Locate the cell with the specified text and output its [X, Y] center coordinate. 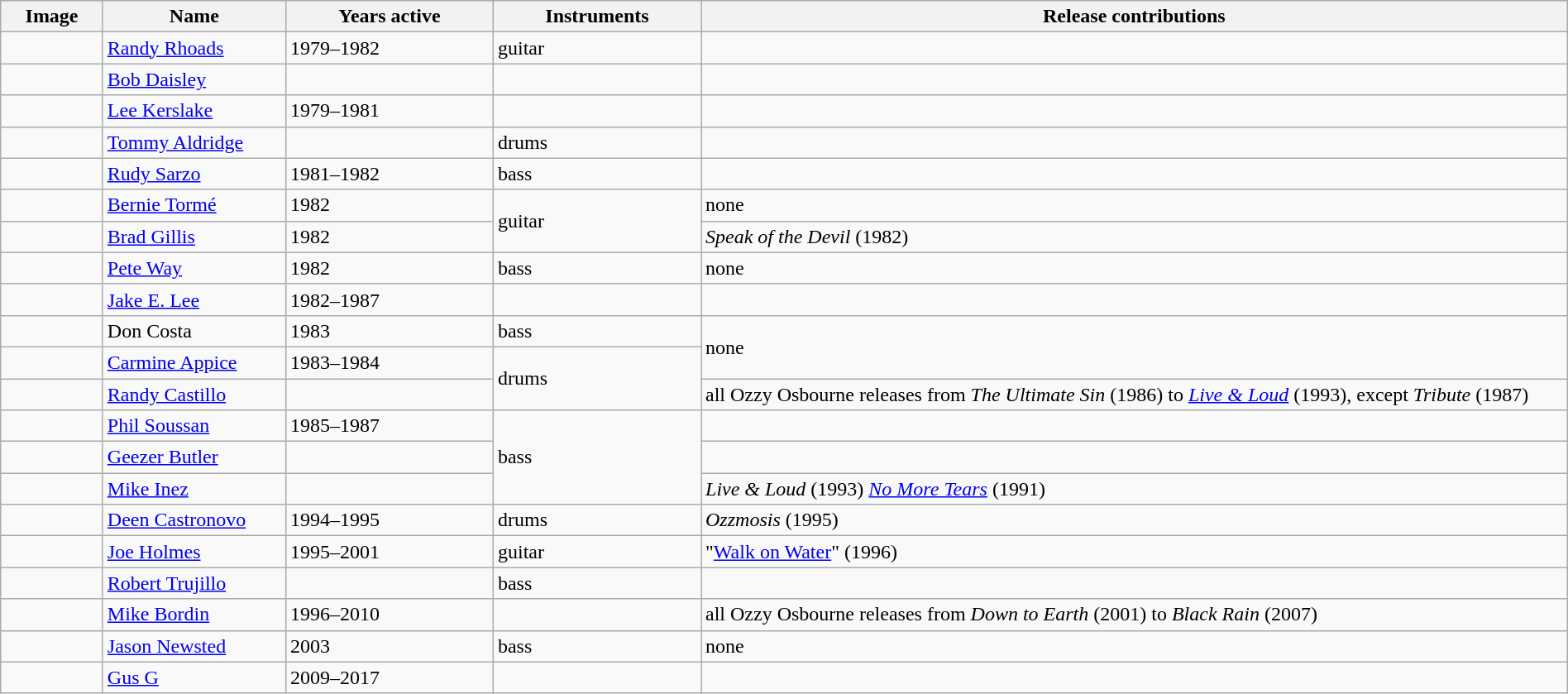
1982–1987 [389, 299]
1985–1987 [389, 426]
2003 [389, 646]
Gus G [194, 677]
Don Costa [194, 331]
Live & Loud (1993) No More Tears (1991) [1135, 489]
all Ozzy Osbourne releases from Down to Earth (2001) to Black Rain (2007) [1135, 615]
1981–1982 [389, 174]
Ozzmosis (1995) [1135, 520]
Randy Castillo [194, 395]
Years active [389, 17]
Image [52, 17]
Jason Newsted [194, 646]
Tommy Aldridge [194, 142]
Lee Kerslake [194, 111]
Rudy Sarzo [194, 174]
Speak of the Devil (1982) [1135, 237]
Pete Way [194, 268]
Release contributions [1135, 17]
Instruments [597, 17]
1979–1981 [389, 111]
Jake E. Lee [194, 299]
1983–1984 [389, 362]
Carmine Appice [194, 362]
Bernie Tormé [194, 205]
1995–2001 [389, 552]
"Walk on Water" (1996) [1135, 552]
Deen Castronovo [194, 520]
Robert Trujillo [194, 583]
2009–2017 [389, 677]
Mike Bordin [194, 615]
Brad Gillis [194, 237]
all Ozzy Osbourne releases from The Ultimate Sin (1986) to Live & Loud (1993), except Tribute (1987) [1135, 395]
1979–1982 [389, 48]
Bob Daisley [194, 79]
Phil Soussan [194, 426]
Randy Rhoads [194, 48]
Joe Holmes [194, 552]
1983 [389, 331]
1994–1995 [389, 520]
Mike Inez [194, 489]
1996–2010 [389, 615]
Name [194, 17]
Geezer Butler [194, 457]
